Return the (x, y) coordinate for the center point of the cell that contains the specified text.  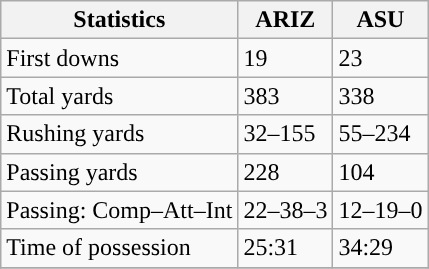
55–234 (380, 134)
104 (380, 172)
228 (286, 172)
Total yards (120, 96)
Rushing yards (120, 134)
Time of possession (120, 248)
19 (286, 58)
25:31 (286, 248)
ARIZ (286, 20)
12–19–0 (380, 210)
23 (380, 58)
Statistics (120, 20)
Passing: Comp–Att–Int (120, 210)
ASU (380, 20)
338 (380, 96)
Passing yards (120, 172)
First downs (120, 58)
32–155 (286, 134)
22–38–3 (286, 210)
34:29 (380, 248)
383 (286, 96)
